Determine the [X, Y] coordinate at the center of the cell enclosing the given text.  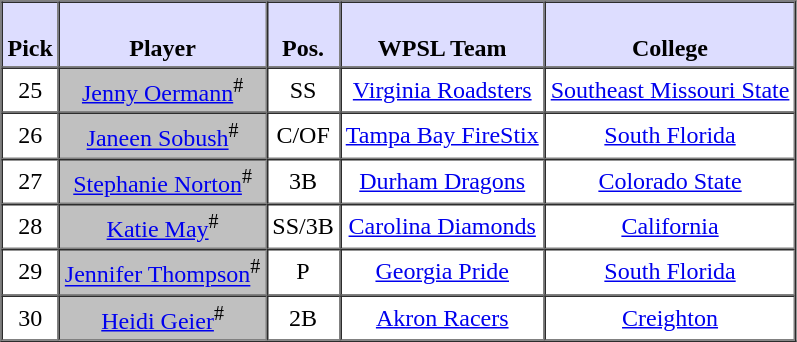
P [302, 272]
Stephanie Norton# [163, 180]
Creighton [670, 318]
Carolina Diamonds [442, 226]
Colorado State [670, 180]
Virginia Roadsters [442, 90]
Jennifer Thompson# [163, 272]
30 [30, 318]
C/OF [302, 136]
SS [302, 90]
28 [30, 226]
Katie May# [163, 226]
Player [163, 35]
Pick [30, 35]
College [670, 35]
Heidi Geier# [163, 318]
26 [30, 136]
Janeen Sobush# [163, 136]
Durham Dragons [442, 180]
WPSL Team [442, 35]
California [670, 226]
Southeast Missouri State [670, 90]
Jenny Oermann# [163, 90]
27 [30, 180]
Akron Racers [442, 318]
3B [302, 180]
29 [30, 272]
2B [302, 318]
SS/3B [302, 226]
Georgia Pride [442, 272]
Tampa Bay FireStix [442, 136]
25 [30, 90]
Pos. [302, 35]
